Detect which cell encompasses the target text, then output its (x, y) center coordinate. 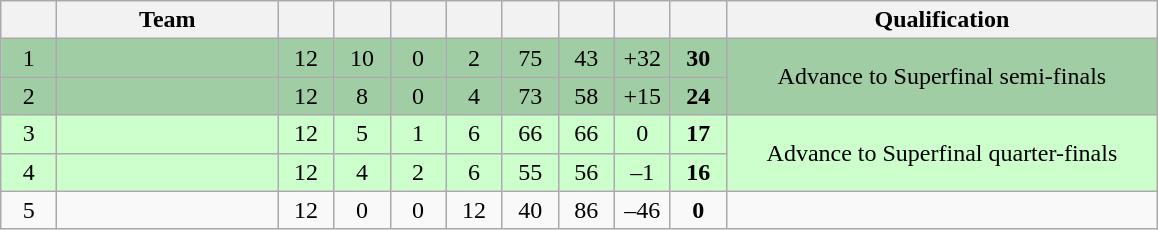
Advance to Superfinal quarter-finals (942, 153)
3 (29, 134)
+32 (642, 58)
–46 (642, 210)
30 (698, 58)
10 (362, 58)
Team (168, 20)
55 (530, 172)
8 (362, 96)
56 (586, 172)
40 (530, 210)
16 (698, 172)
24 (698, 96)
73 (530, 96)
43 (586, 58)
Qualification (942, 20)
+15 (642, 96)
17 (698, 134)
–1 (642, 172)
86 (586, 210)
58 (586, 96)
Advance to Superfinal semi-finals (942, 77)
75 (530, 58)
